From the cell containing the given text, extract its center point as (x, y) coordinate. 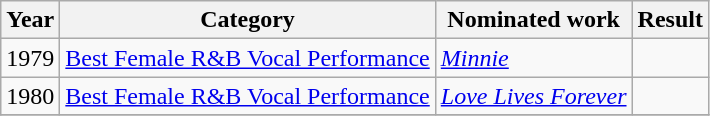
1979 (30, 58)
Year (30, 20)
Nominated work (534, 20)
Minnie (534, 58)
Category (248, 20)
Result (670, 20)
Love Lives Forever (534, 96)
1980 (30, 96)
